Return the [x, y] coordinate for the center point of the cell that contains the specified text.  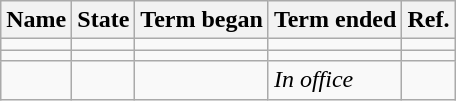
Term ended [335, 20]
Ref. [428, 20]
Name [36, 20]
State [104, 20]
Term began [202, 20]
In office [335, 80]
